Pinpoint the cell where the given text exists, returning its (X, Y) midpoint coordinate. 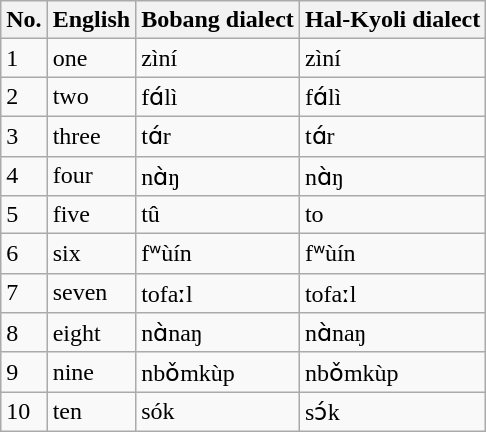
seven (91, 293)
two (91, 97)
nine (91, 372)
5 (24, 215)
1 (24, 58)
10 (24, 412)
five (91, 215)
3 (24, 136)
to (392, 215)
four (91, 176)
tû (218, 215)
sɔ́k (392, 412)
English (91, 20)
eight (91, 333)
7 (24, 293)
six (91, 254)
6 (24, 254)
Bobang dialect (218, 20)
ten (91, 412)
one (91, 58)
sók (218, 412)
4 (24, 176)
9 (24, 372)
8 (24, 333)
Hal-Kyoli dialect (392, 20)
2 (24, 97)
No. (24, 20)
three (91, 136)
